Pinpoint the cell where the given text exists, returning its [x, y] midpoint coordinate. 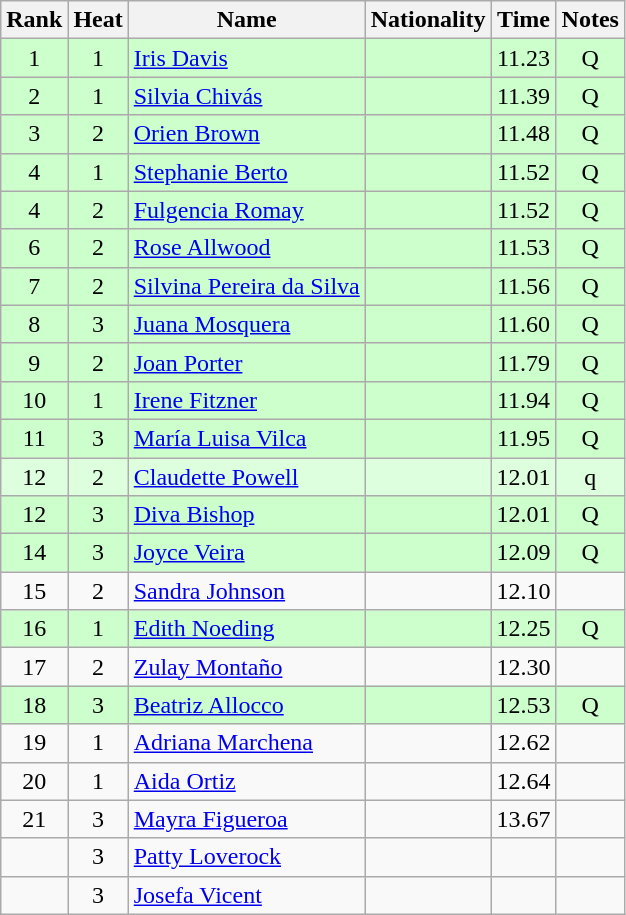
Patty Loverock [246, 857]
Name [246, 20]
Edith Noeding [246, 629]
Time [524, 20]
12.53 [524, 705]
11.23 [524, 58]
María Luisa Vilca [246, 438]
Stephanie Berto [246, 172]
11.79 [524, 362]
10 [34, 400]
15 [34, 591]
14 [34, 553]
12.62 [524, 743]
6 [34, 248]
Irene Fitzner [246, 400]
Notes [590, 20]
11 [34, 438]
Diva Bishop [246, 515]
16 [34, 629]
Juana Mosquera [246, 324]
12.25 [524, 629]
11.39 [524, 96]
11.60 [524, 324]
Beatriz Allocco [246, 705]
q [590, 477]
11.53 [524, 248]
Orien Brown [246, 134]
Joan Porter [246, 362]
Silvia Chivás [246, 96]
11.48 [524, 134]
Adriana Marchena [246, 743]
Fulgencia Romay [246, 210]
8 [34, 324]
Mayra Figueroa [246, 819]
11.56 [524, 286]
12.10 [524, 591]
7 [34, 286]
Claudette Powell [246, 477]
19 [34, 743]
Rank [34, 20]
21 [34, 819]
12.30 [524, 667]
12.64 [524, 781]
Rose Allwood [246, 248]
Heat [98, 20]
Iris Davis [246, 58]
Nationality [428, 20]
Silvina Pereira da Silva [246, 286]
Zulay Montaño [246, 667]
11.95 [524, 438]
Josefa Vicent [246, 895]
Aida Ortiz [246, 781]
18 [34, 705]
11.94 [524, 400]
13.67 [524, 819]
Sandra Johnson [246, 591]
17 [34, 667]
20 [34, 781]
9 [34, 362]
Joyce Veira [246, 553]
12.09 [524, 553]
